Extract the [X, Y] coordinate from the center of the cell holding the provided text.  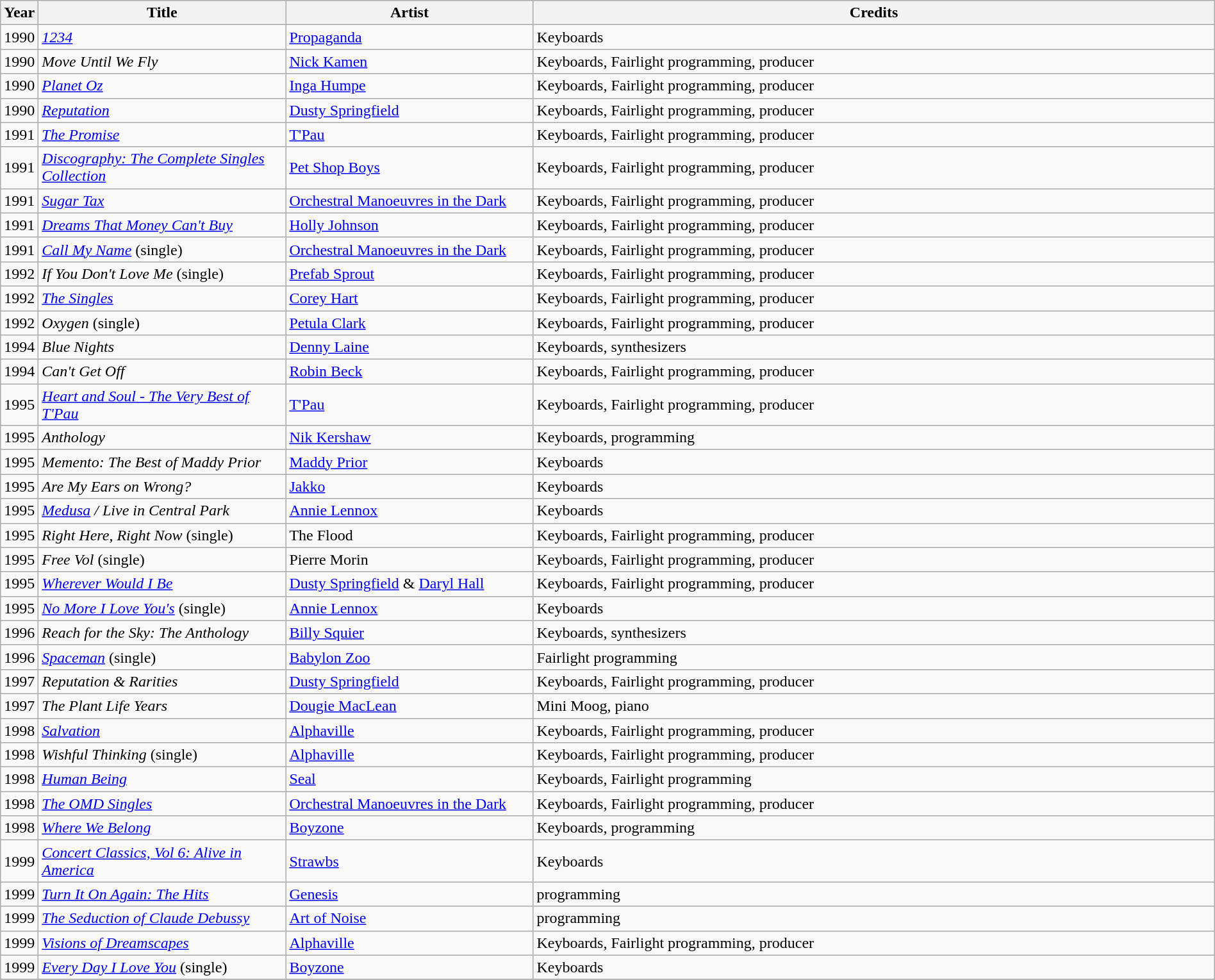
The OMD Singles [162, 804]
Art of Noise [409, 918]
Credits [874, 13]
Jakko [409, 486]
Keyboards, Fairlight programming [874, 779]
Strawbs [409, 861]
Turn It On Again: The Hits [162, 894]
Year [19, 13]
Title [162, 13]
Where We Belong [162, 828]
Anthology [162, 438]
Spaceman (single) [162, 657]
Can't Get Off [162, 372]
Propaganda [409, 37]
Wishful Thinking (single) [162, 755]
Nik Kershaw [409, 438]
The Plant Life Years [162, 706]
Reach for the Sky: The Anthology [162, 633]
Sugar Tax [162, 201]
Nick Kamen [409, 62]
Heart and Soul - The Very Best of T'Pau [162, 405]
Concert Classics, Vol 6: Alive in America [162, 861]
Every Day I Love You (single) [162, 967]
1234 [162, 37]
The Flood [409, 535]
Medusa / Live in Central Park [162, 511]
Denny Laine [409, 347]
Salvation [162, 730]
Babylon Zoo [409, 657]
Corey Hart [409, 298]
Holly Johnson [409, 225]
Planet Oz [162, 86]
Reputation & Rarities [162, 681]
Artist [409, 13]
Dougie MacLean [409, 706]
The Promise [162, 135]
Blue Nights [162, 347]
The Seduction of Claude Debussy [162, 918]
Right Here, Right Now (single) [162, 535]
Wherever Would I Be [162, 584]
Visions of Dreamscapes [162, 943]
Call My Name (single) [162, 249]
Dreams That Money Can't Buy [162, 225]
Move Until We Fly [162, 62]
Pet Shop Boys [409, 168]
Fairlight programming [874, 657]
The Singles [162, 298]
Seal [409, 779]
Oxygen (single) [162, 322]
Inga Humpe [409, 86]
Genesis [409, 894]
No More I Love You's (single) [162, 608]
Memento: The Best of Maddy Prior [162, 462]
Are My Ears on Wrong? [162, 486]
Discography: The Complete Singles Collection [162, 168]
Prefab Sprout [409, 274]
Reputation [162, 110]
Mini Moog, piano [874, 706]
Petula Clark [409, 322]
If You Don't Love Me (single) [162, 274]
Pierre Morin [409, 560]
Robin Beck [409, 372]
Dusty Springfield & Daryl Hall [409, 584]
Free Vol (single) [162, 560]
Maddy Prior [409, 462]
Human Being [162, 779]
Billy Squier [409, 633]
